Pinpoint the cell where the given text exists, returning its [x, y] midpoint coordinate. 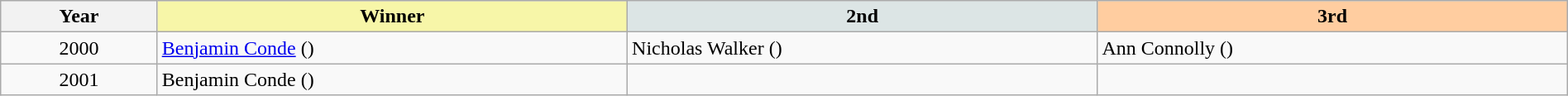
2001 [79, 79]
Nicholas Walker () [863, 48]
2nd [863, 17]
Ann Connolly () [1332, 48]
3rd [1332, 17]
Winner [392, 17]
Year [79, 17]
2000 [79, 48]
